Output the [X, Y] coordinate of the center of the cell containing the given text.  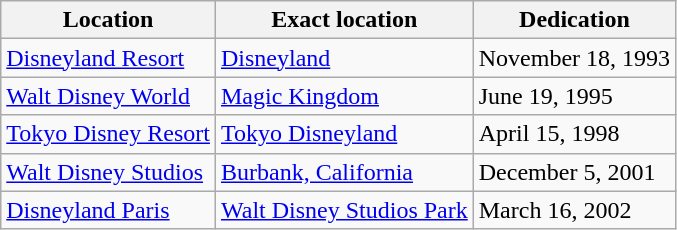
March 16, 2002 [574, 210]
Disneyland Resort [108, 58]
April 15, 1998 [574, 134]
December 5, 2001 [574, 172]
June 19, 1995 [574, 96]
Burbank, California [344, 172]
Walt Disney World [108, 96]
Disneyland Paris [108, 210]
Tokyo Disney Resort [108, 134]
Magic Kingdom [344, 96]
Location [108, 20]
Walt Disney Studios [108, 172]
Exact location [344, 20]
Dedication [574, 20]
Walt Disney Studios Park [344, 210]
Disneyland [344, 58]
Tokyo Disneyland [344, 134]
November 18, 1993 [574, 58]
